For the text-containing cell, return its midpoint in [X, Y] coordinate format. 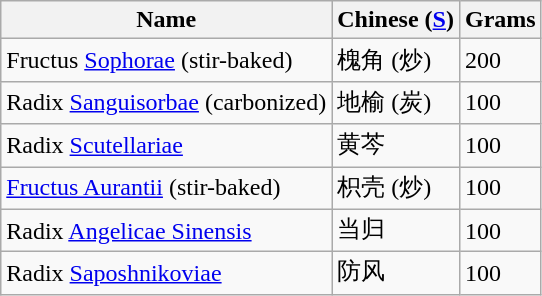
Radix Sanguisorbae (carbonized) [166, 102]
Radix Saposhnikoviae [166, 274]
Grams [500, 20]
Fructus Sophorae (stir-baked) [166, 60]
枳壳 (炒) [396, 188]
黄芩 [396, 146]
Chinese (S) [396, 20]
槐角 (炒) [396, 60]
Radix Scutellariae [166, 146]
Radix Angelicae Sinensis [166, 230]
防风 [396, 274]
200 [500, 60]
Name [166, 20]
地榆 (炭) [396, 102]
Fructus Aurantii (stir-baked) [166, 188]
当归 [396, 230]
